For the text-containing cell, return its midpoint in [x, y] coordinate format. 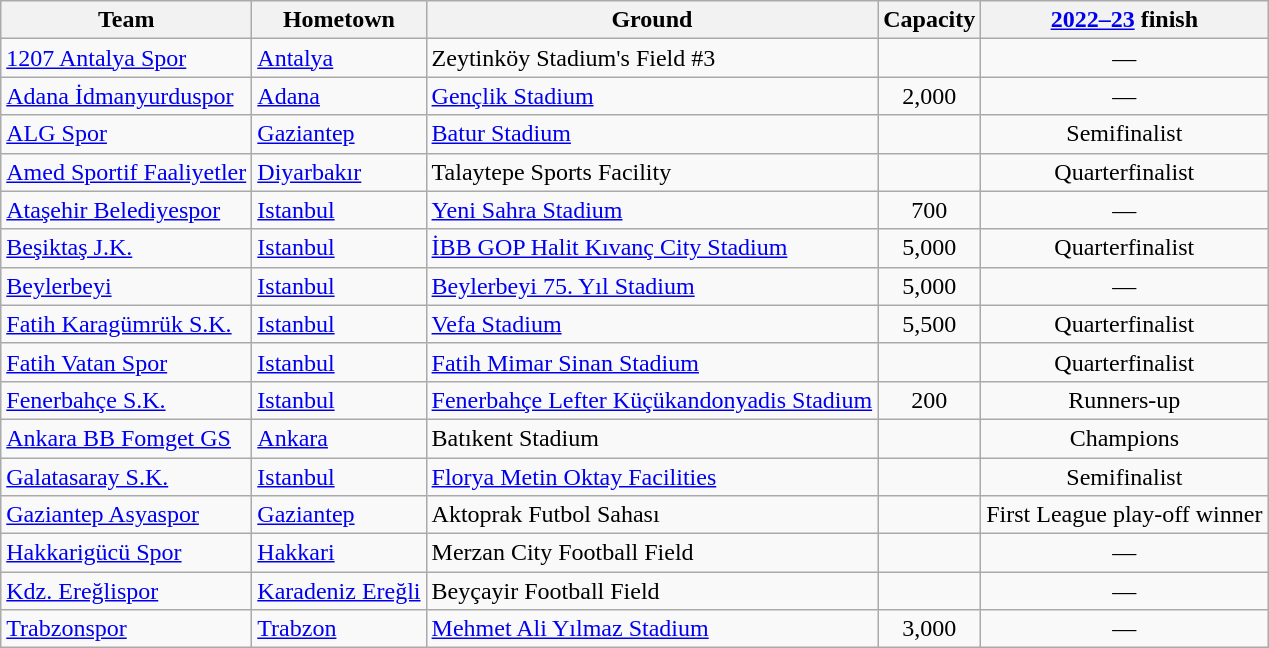
Ataşehir Belediyespor [126, 210]
Hometown [339, 20]
Kdz. Ereğlispor [126, 591]
Gençlik Stadium [652, 96]
Batur Stadium [652, 134]
Fatih Karagümrük S.K. [126, 324]
Vefa Stadium [652, 324]
2022–23 finish [1124, 20]
Florya Metin Oktay Facilities [652, 477]
Amed Sportif Faaliyetler [126, 172]
700 [930, 210]
Fatih Vatan Spor [126, 362]
Merzan City Football Field [652, 553]
Ankara [339, 438]
ALG Spor [126, 134]
Hakkarigücü Spor [126, 553]
2,000 [930, 96]
Batıkent Stadium [652, 438]
Trabzonspor [126, 629]
200 [930, 400]
Team [126, 20]
3,000 [930, 629]
5,500 [930, 324]
Talaytepe Sports Facility [652, 172]
Ankara BB Fomget GS [126, 438]
Runners-up [1124, 400]
Gaziantep Asyaspor [126, 515]
Diyarbakır [339, 172]
Beylerbeyi [126, 286]
Zeytinköy Stadium's Field #3 [652, 58]
Adana [339, 96]
1207 Antalya Spor [126, 58]
İBB GOP Halit Kıvanç City Stadium [652, 248]
Adana İdmanyurduspor [126, 96]
Hakkari [339, 553]
Beşiktaş J.K. [126, 248]
First League play-off winner [1124, 515]
Aktoprak Futbol Sahası [652, 515]
Fatih Mimar Sinan Stadium [652, 362]
Beylerbeyi 75. Yıl Stadium [652, 286]
Trabzon [339, 629]
Fenerbahçe S.K. [126, 400]
Karadeniz Ereğli [339, 591]
Champions [1124, 438]
Yeni Sahra Stadium [652, 210]
Fenerbahçe Lefter Küçükandonyadis Stadium [652, 400]
Ground [652, 20]
Mehmet Ali Yılmaz Stadium [652, 629]
Capacity [930, 20]
Galatasaray S.K. [126, 477]
Beyçayir Football Field [652, 591]
Antalya [339, 58]
